Extract the (x, y) coordinate from the center of the cell holding the provided text.  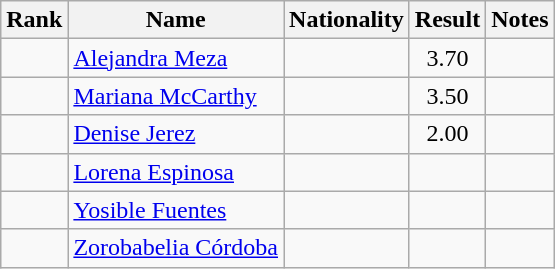
Alejandra Meza (176, 58)
Notes (520, 20)
Denise Jerez (176, 134)
Zorobabelia Córdoba (176, 248)
2.00 (447, 134)
Rank (34, 20)
Lorena Espinosa (176, 172)
Yosible Fuentes (176, 210)
3.50 (447, 96)
Nationality (347, 20)
Name (176, 20)
3.70 (447, 58)
Mariana McCarthy (176, 96)
Result (447, 20)
